Return the (X, Y) coordinate for the center point of the cell that contains the specified text.  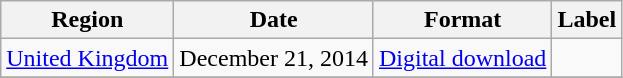
December 21, 2014 (274, 58)
Digital download (462, 58)
United Kingdom (88, 58)
Region (88, 20)
Format (462, 20)
Date (274, 20)
Label (587, 20)
